Scan for the cell matching the given text and deliver its [X, Y] coordinate at center. 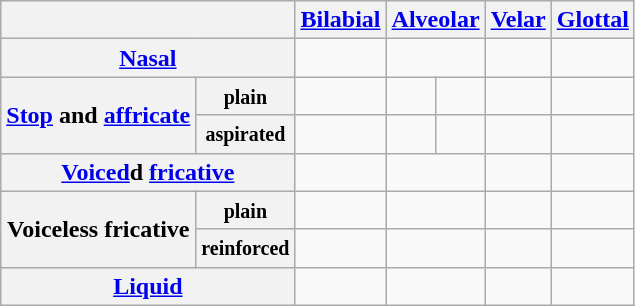
Nasal [148, 58]
Liquid [148, 286]
Voiceless fricative [98, 229]
Stop and affricate [98, 115]
Glottal [592, 20]
Bilabial [340, 20]
reinforced [246, 248]
Voicedd fricative [148, 172]
aspirated [246, 134]
Velar [518, 20]
Alveolar [436, 20]
